From the cell containing the given text, extract its center point as [x, y] coordinate. 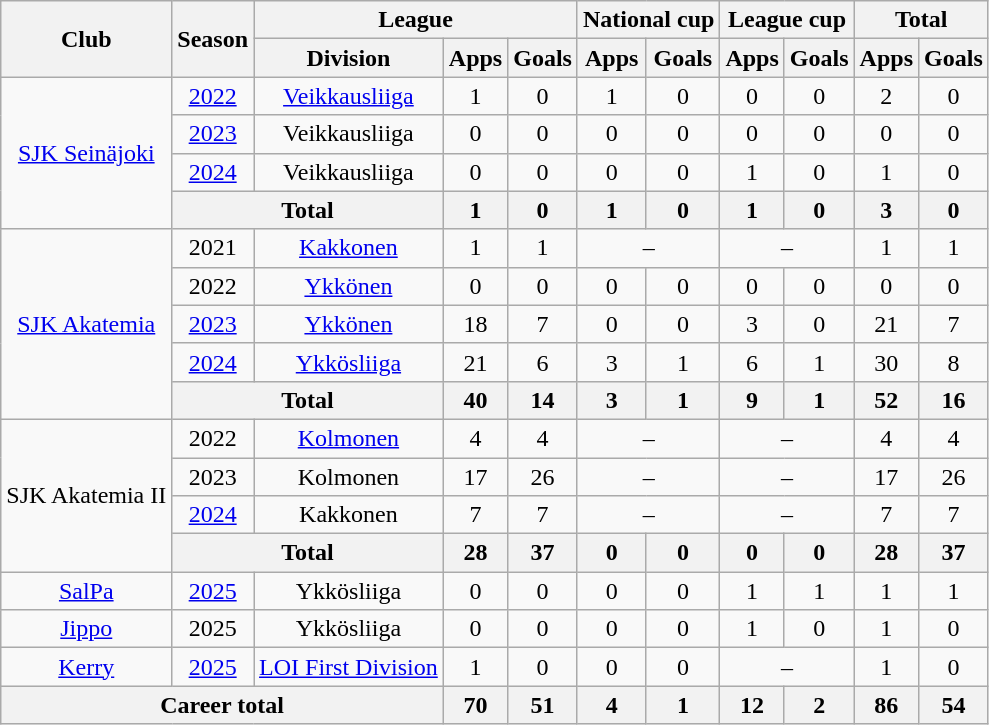
40 [475, 400]
51 [543, 705]
League [416, 20]
Jippo [86, 629]
Career total [222, 705]
14 [543, 400]
League cup [787, 20]
Club [86, 39]
16 [954, 400]
National cup [648, 20]
86 [886, 705]
SJK Akatemia [86, 324]
9 [752, 400]
SJK Seinäjoki [86, 153]
70 [475, 705]
54 [954, 705]
SJK Akatemia II [86, 495]
18 [475, 324]
SalPa [86, 591]
LOI First Division [349, 667]
52 [886, 400]
2021 [213, 248]
12 [752, 705]
Division [349, 58]
30 [886, 362]
Season [213, 39]
8 [954, 362]
Kerry [86, 667]
